Return the [x, y] coordinate for the center point of the cell that contains the specified text.  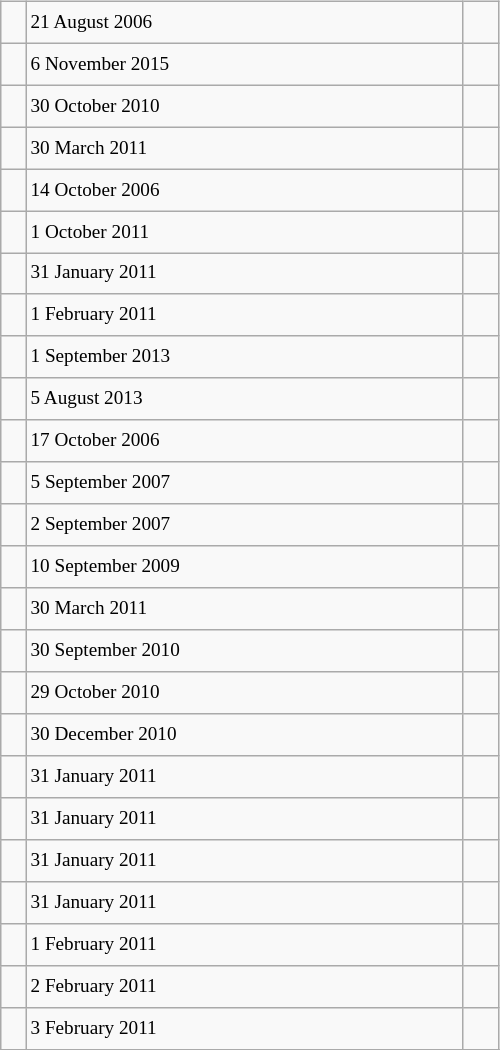
30 October 2010 [244, 106]
5 September 2007 [244, 483]
1 September 2013 [244, 357]
21 August 2006 [244, 22]
1 October 2011 [244, 232]
2 February 2011 [244, 986]
6 November 2015 [244, 64]
17 October 2006 [244, 441]
29 October 2010 [244, 693]
10 September 2009 [244, 567]
3 February 2011 [244, 1028]
30 December 2010 [244, 735]
2 September 2007 [244, 525]
14 October 2006 [244, 190]
30 September 2010 [244, 651]
5 August 2013 [244, 399]
